Detect which cell encompasses the target text, then output its (x, y) center coordinate. 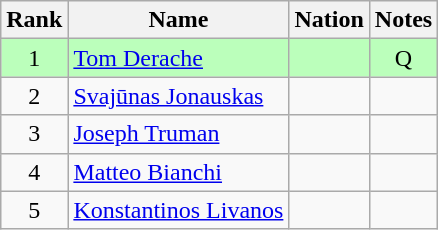
Nation (329, 20)
Rank (34, 20)
Name (178, 20)
4 (34, 172)
3 (34, 134)
Joseph Truman (178, 134)
Svajūnas Jonauskas (178, 96)
Q (403, 58)
2 (34, 96)
Tom Derache (178, 58)
1 (34, 58)
5 (34, 210)
Matteo Bianchi (178, 172)
Konstantinos Livanos (178, 210)
Notes (403, 20)
